Scan for the cell matching the given text and deliver its [x, y] coordinate at center. 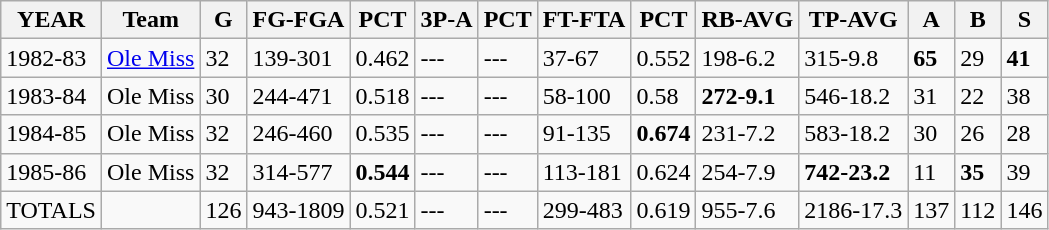
546-18.2 [854, 96]
0.521 [382, 210]
112 [978, 210]
0.462 [382, 58]
41 [1024, 58]
26 [978, 134]
65 [932, 58]
FT-FTA [584, 20]
35 [978, 172]
0.544 [382, 172]
58-100 [584, 96]
0.552 [664, 58]
314-577 [298, 172]
244-471 [298, 96]
YEAR [52, 20]
1985-86 [52, 172]
TP-AVG [854, 20]
2186-17.3 [854, 210]
TOTALS [52, 210]
272-9.1 [748, 96]
S [1024, 20]
0.58 [664, 96]
126 [224, 210]
139-301 [298, 58]
FG-FGA [298, 20]
Team [150, 20]
254-7.9 [748, 172]
943-1809 [298, 210]
146 [1024, 210]
31 [932, 96]
0.624 [664, 172]
91-135 [584, 134]
28 [1024, 134]
A [932, 20]
39 [1024, 172]
11 [932, 172]
742-23.2 [854, 172]
0.619 [664, 210]
137 [932, 210]
299-483 [584, 210]
0.674 [664, 134]
246-460 [298, 134]
G [224, 20]
RB-AVG [748, 20]
29 [978, 58]
1984-85 [52, 134]
955-7.6 [748, 210]
0.535 [382, 134]
37-67 [584, 58]
315-9.8 [854, 58]
38 [1024, 96]
198-6.2 [748, 58]
1983-84 [52, 96]
113-181 [584, 172]
231-7.2 [748, 134]
583-18.2 [854, 134]
B [978, 20]
0.518 [382, 96]
1982-83 [52, 58]
3P-A [446, 20]
22 [978, 96]
